Scan for the cell matching the given text and deliver its [x, y] coordinate at center. 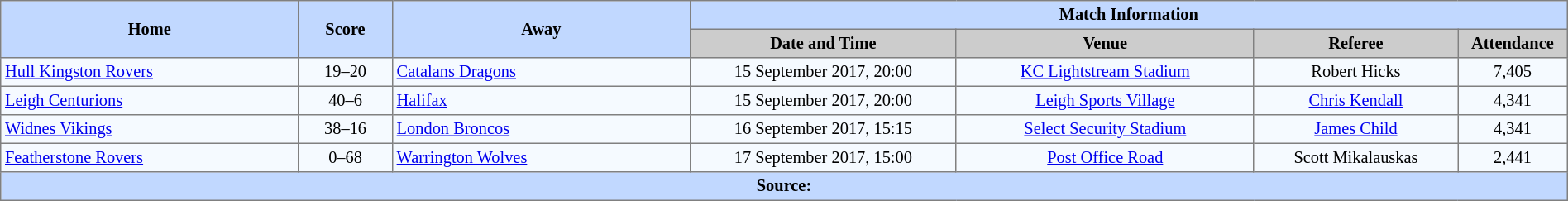
Featherstone Rovers [150, 157]
Attendance [1513, 43]
Warrington Wolves [541, 157]
Chris Kendall [1355, 100]
KC Lightstream Stadium [1105, 72]
London Broncos [541, 129]
Date and Time [823, 43]
Score [346, 30]
Leigh Sports Village [1105, 100]
Venue [1105, 43]
38–16 [346, 129]
Referee [1355, 43]
2,441 [1513, 157]
Match Information [1128, 15]
Scott Mikalauskas [1355, 157]
40–6 [346, 100]
7,405 [1513, 72]
Post Office Road [1105, 157]
Source: [784, 186]
James Child [1355, 129]
16 September 2017, 15:15 [823, 129]
Away [541, 30]
Hull Kingston Rovers [150, 72]
Home [150, 30]
19–20 [346, 72]
Widnes Vikings [150, 129]
Halifax [541, 100]
Select Security Stadium [1105, 129]
17 September 2017, 15:00 [823, 157]
Catalans Dragons [541, 72]
Robert Hicks [1355, 72]
Leigh Centurions [150, 100]
0–68 [346, 157]
